For the text-containing cell, return its midpoint in [x, y] coordinate format. 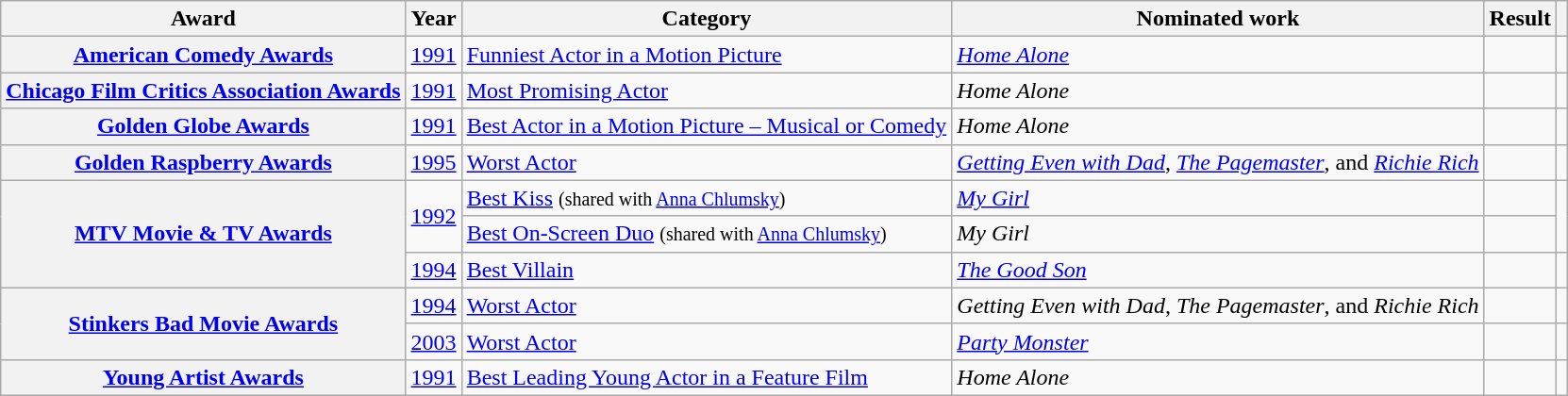
2003 [434, 341]
1992 [434, 216]
Nominated work [1218, 19]
Most Promising Actor [707, 91]
The Good Son [1218, 270]
Funniest Actor in a Motion Picture [707, 55]
Award [204, 19]
1995 [434, 162]
Young Artist Awards [204, 377]
Stinkers Bad Movie Awards [204, 323]
Golden Globe Awards [204, 126]
Year [434, 19]
Best Villain [707, 270]
MTV Movie & TV Awards [204, 234]
Result [1520, 19]
Party Monster [1218, 341]
Category [707, 19]
Best Leading Young Actor in a Feature Film [707, 377]
Golden Raspberry Awards [204, 162]
Best Kiss (shared with Anna Chlumsky) [707, 198]
Best Actor in a Motion Picture – Musical or Comedy [707, 126]
Best On-Screen Duo (shared with Anna Chlumsky) [707, 234]
American Comedy Awards [204, 55]
Chicago Film Critics Association Awards [204, 91]
